Return (x, y) of the center of cell containing provided text 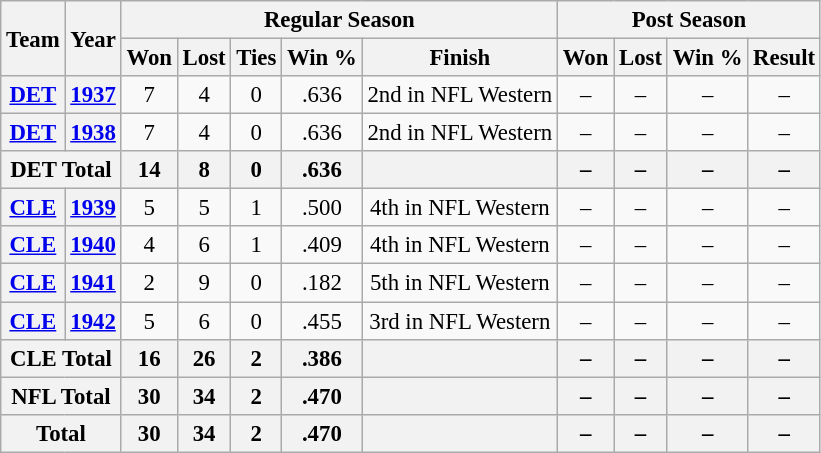
DET Total (61, 170)
Result (784, 58)
14 (149, 170)
Year (93, 38)
Regular Season (339, 20)
1939 (93, 208)
26 (204, 358)
Finish (460, 58)
Team (33, 38)
9 (204, 283)
3rd in NFL Western (460, 321)
8 (204, 170)
.386 (322, 358)
1938 (93, 133)
1941 (93, 283)
16 (149, 358)
1937 (93, 95)
.409 (322, 245)
CLE Total (61, 358)
.182 (322, 283)
5th in NFL Western (460, 283)
1940 (93, 245)
Total (61, 433)
.500 (322, 208)
Post Season (690, 20)
1942 (93, 321)
NFL Total (61, 396)
Ties (256, 58)
.455 (322, 321)
